Scan for the cell matching the given text and deliver its (X, Y) coordinate at center. 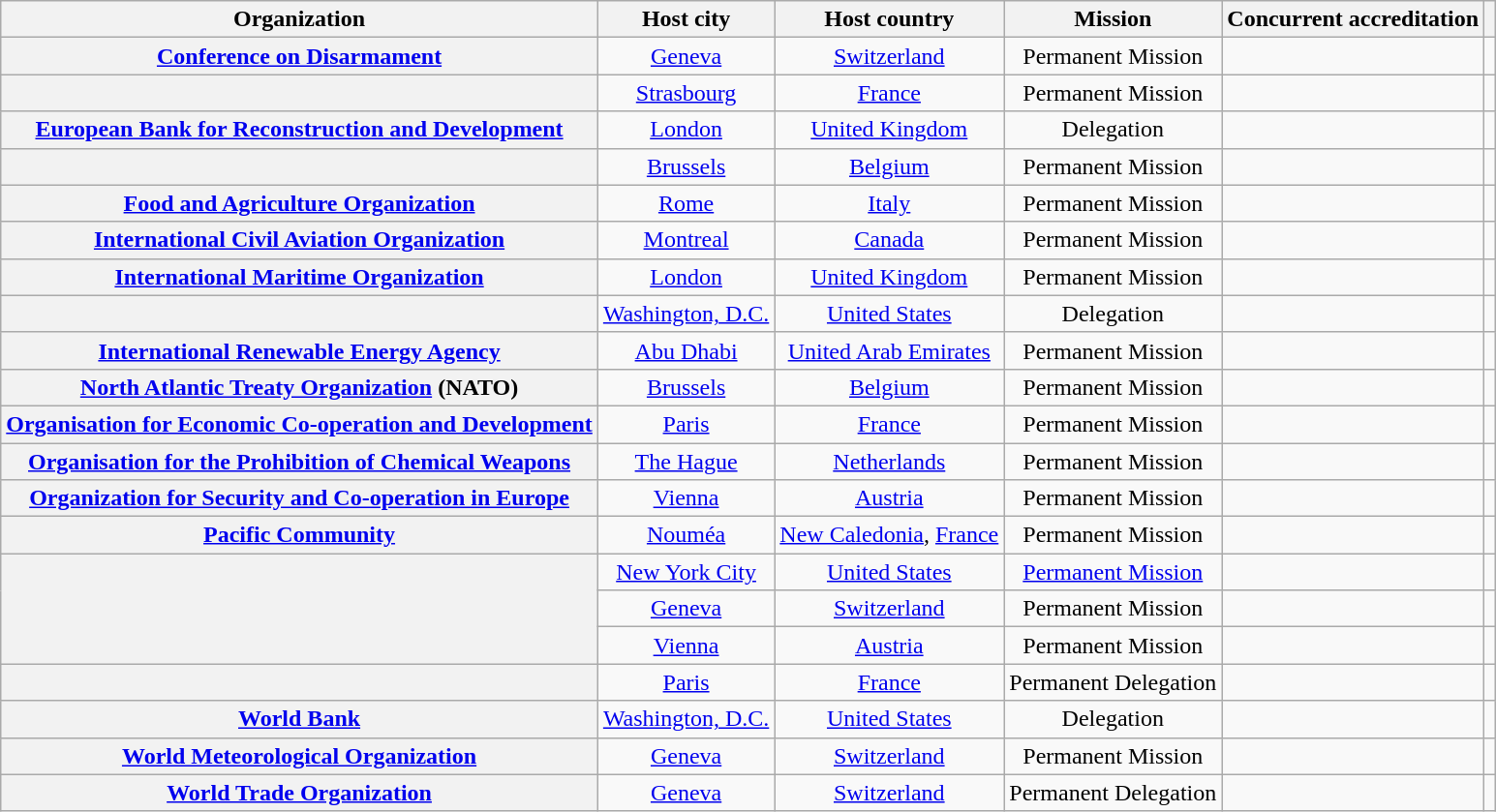
Organisation for Economic Co-operation and Development (300, 424)
Pacific Community (300, 535)
Nouméa (686, 535)
World Meteorological Organization (300, 756)
United Arab Emirates (889, 350)
Montreal (686, 240)
Conference on Disarmament (300, 56)
Concurrent accreditation (1354, 19)
World Trade Organization (300, 793)
Organization for Security and Co-operation in Europe (300, 498)
Abu Dhabi (686, 350)
New York City (686, 572)
European Bank for Reconstruction and Development (300, 130)
World Bank (300, 719)
New Caledonia, France (889, 535)
Italy (889, 203)
Organization (300, 19)
International Renewable Energy Agency (300, 350)
International Civil Aviation Organization (300, 240)
Host country (889, 19)
Netherlands (889, 462)
Canada (889, 240)
Mission (1114, 19)
Rome (686, 203)
Strasbourg (686, 93)
Host city (686, 19)
Food and Agriculture Organization (300, 203)
North Atlantic Treaty Organization (NATO) (300, 387)
International Maritime Organization (300, 277)
Organisation for the Prohibition of Chemical Weapons (300, 462)
The Hague (686, 462)
